For the text-containing cell, return its midpoint in (X, Y) coordinate format. 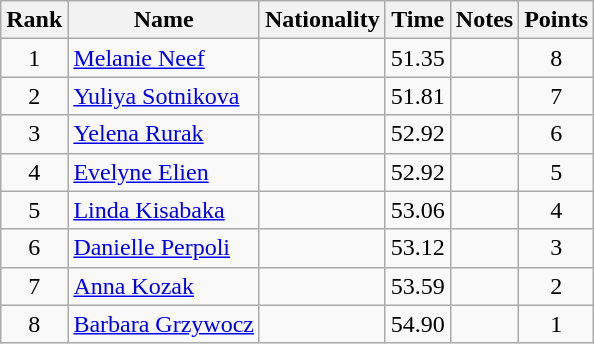
Evelyne Elien (164, 172)
Notes (484, 20)
Danielle Perpoli (164, 248)
53.06 (418, 210)
Points (556, 20)
51.81 (418, 96)
51.35 (418, 58)
Melanie Neef (164, 58)
Yuliya Sotnikova (164, 96)
Anna Kozak (164, 286)
Nationality (322, 20)
54.90 (418, 324)
Name (164, 20)
53.59 (418, 286)
Yelena Rurak (164, 134)
Linda Kisabaka (164, 210)
Barbara Grzywocz (164, 324)
Time (418, 20)
53.12 (418, 248)
Rank (34, 20)
